Pinpoint the cell where the given text exists, returning its [x, y] midpoint coordinate. 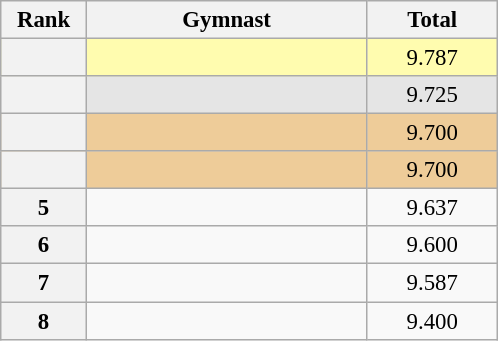
9.725 [432, 95]
9.787 [432, 58]
6 [44, 245]
8 [44, 321]
9.600 [432, 245]
5 [44, 208]
Rank [44, 20]
Gymnast [226, 20]
7 [44, 283]
9.587 [432, 283]
Total [432, 20]
9.637 [432, 208]
9.400 [432, 321]
